From the cell containing the given text, extract its center point as (X, Y) coordinate. 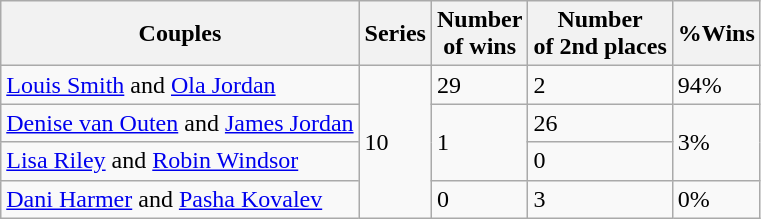
Number of 2nd places (600, 34)
Dani Harmer and Pasha Kovalev (180, 199)
10 (395, 142)
Lisa Riley and Robin Windsor (180, 161)
29 (479, 85)
3 (600, 199)
Couples (180, 34)
Denise van Outen and James Jordan (180, 123)
1 (479, 142)
0% (716, 199)
94% (716, 85)
26 (600, 123)
Number of wins (479, 34)
%Wins (716, 34)
3% (716, 142)
2 (600, 85)
Louis Smith and Ola Jordan (180, 85)
Series (395, 34)
